Scan for the cell matching the given text and deliver its (X, Y) coordinate at center. 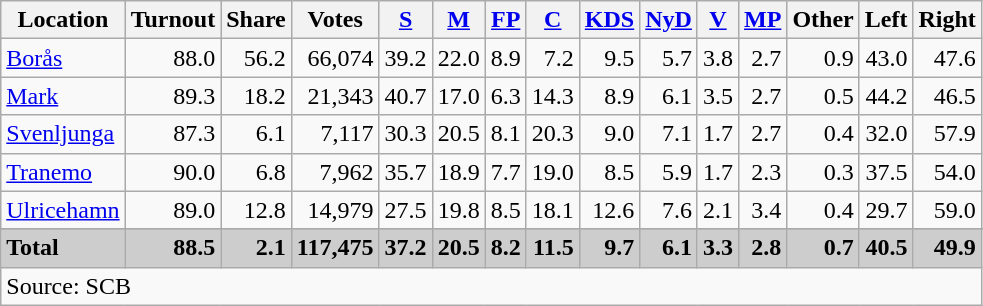
0.9 (823, 58)
MP (763, 20)
Location (63, 20)
5.7 (669, 58)
88.5 (173, 248)
NyD (669, 20)
117,475 (335, 248)
Turnout (173, 20)
22.0 (458, 58)
Tranemo (63, 172)
Svenljunga (63, 134)
9.7 (609, 248)
59.0 (947, 210)
3.3 (718, 248)
66,074 (335, 58)
Share (256, 20)
0.5 (823, 96)
20.3 (552, 134)
89.0 (173, 210)
54.0 (947, 172)
7,117 (335, 134)
14.3 (552, 96)
8.2 (506, 248)
3.8 (718, 58)
44.2 (886, 96)
39.2 (406, 58)
7,962 (335, 172)
46.5 (947, 96)
3.4 (763, 210)
30.3 (406, 134)
29.7 (886, 210)
6.8 (256, 172)
Mark (63, 96)
7.1 (669, 134)
7.2 (552, 58)
90.0 (173, 172)
Left (886, 20)
32.0 (886, 134)
19.8 (458, 210)
3.5 (718, 96)
M (458, 20)
14,979 (335, 210)
2.8 (763, 248)
18.2 (256, 96)
S (406, 20)
0.3 (823, 172)
40.7 (406, 96)
18.1 (552, 210)
27.5 (406, 210)
17.0 (458, 96)
40.5 (886, 248)
Ulricehamn (63, 210)
19.0 (552, 172)
47.6 (947, 58)
11.5 (552, 248)
37.5 (886, 172)
7.7 (506, 172)
12.8 (256, 210)
9.5 (609, 58)
6.3 (506, 96)
21,343 (335, 96)
7.6 (669, 210)
FP (506, 20)
V (718, 20)
Borås (63, 58)
0.7 (823, 248)
Total (63, 248)
C (552, 20)
89.3 (173, 96)
9.0 (609, 134)
57.9 (947, 134)
43.0 (886, 58)
87.3 (173, 134)
Votes (335, 20)
35.7 (406, 172)
37.2 (406, 248)
Right (947, 20)
2.3 (763, 172)
56.2 (256, 58)
8.1 (506, 134)
KDS (609, 20)
18.9 (458, 172)
5.9 (669, 172)
49.9 (947, 248)
Other (823, 20)
12.6 (609, 210)
88.0 (173, 58)
Source: SCB (492, 286)
